Provide the (X, Y) coordinate of the cell's center where the given text is located.  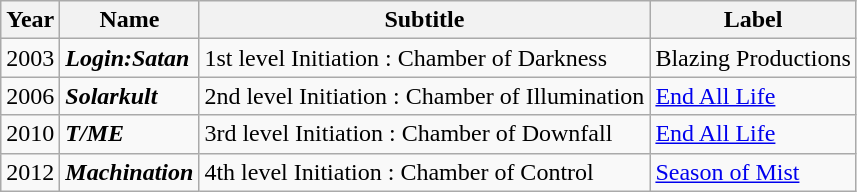
4th level Initiation : Chamber of Control (424, 172)
2003 (30, 58)
Machination (130, 172)
3rd level Initiation : Chamber of Downfall (424, 134)
Solarkult (130, 96)
Label (753, 20)
Blazing Productions (753, 58)
2010 (30, 134)
T/ME (130, 134)
2nd level Initiation : Chamber of Illumination (424, 96)
2006 (30, 96)
Season of Mist (753, 172)
Login:Satan (130, 58)
Year (30, 20)
Subtitle (424, 20)
Name (130, 20)
2012 (30, 172)
1st level Initiation : Chamber of Darkness (424, 58)
